Output the [X, Y] coordinate of the center of the cell containing the given text.  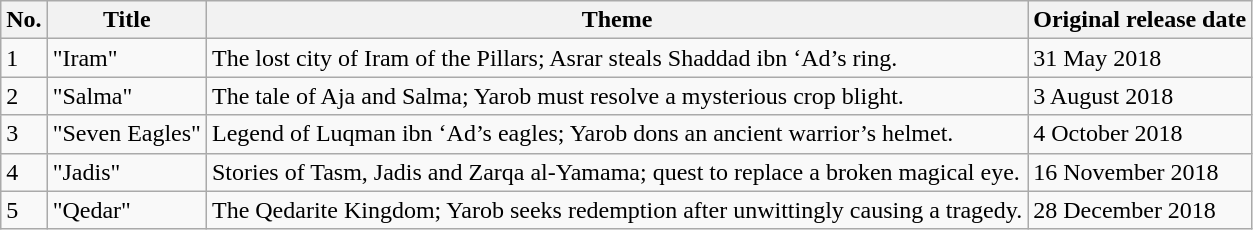
4 October 2018 [1140, 134]
"Salma" [126, 96]
2 [24, 96]
3 [24, 134]
The tale of Aja and Salma; Yarob must resolve a mysterious crop blight. [616, 96]
31 May 2018 [1140, 58]
Legend of Luqman ibn ‘Ad’s eagles; Yarob dons an ancient warrior’s helmet. [616, 134]
Title [126, 20]
28 December 2018 [1140, 210]
The lost city of Iram of the Pillars; Asrar steals Shaddad ibn ‘Ad’s ring. [616, 58]
5 [24, 210]
"Iram" [126, 58]
"Seven Eagles" [126, 134]
Stories of Tasm, Jadis and Zarqa al‑Yamama; quest to replace a broken magical eye. [616, 172]
Theme [616, 20]
"Jadis" [126, 172]
16 November 2018 [1140, 172]
"Qedar" [126, 210]
No. [24, 20]
Original release date [1140, 20]
The Qedarite Kingdom; Yarob seeks redemption after unwittingly causing a tragedy. [616, 210]
4 [24, 172]
3 August 2018 [1140, 96]
1 [24, 58]
